Extract the [X, Y] coordinate from the center of the cell holding the provided text.  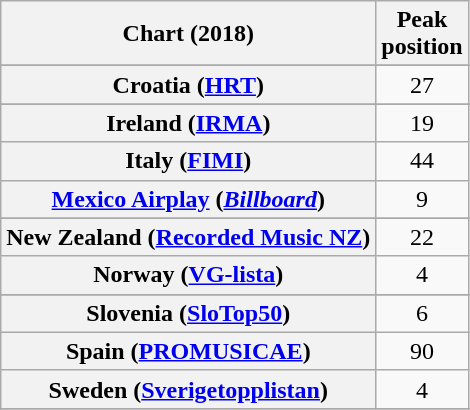
New Zealand (Recorded Music NZ) [188, 237]
Spain (PROMUSICAE) [188, 351]
6 [422, 313]
Norway (VG-lista) [188, 275]
9 [422, 199]
Italy (FIMI) [188, 161]
Slovenia (SloTop50) [188, 313]
19 [422, 123]
27 [422, 85]
Mexico Airplay (Billboard) [188, 199]
Peakposition [422, 34]
Croatia (HRT) [188, 85]
Sweden (Sverigetopplistan) [188, 389]
Chart (2018) [188, 34]
90 [422, 351]
Ireland (IRMA) [188, 123]
44 [422, 161]
22 [422, 237]
